Determine the (X, Y) coordinate at the center of the cell enclosing the given text.  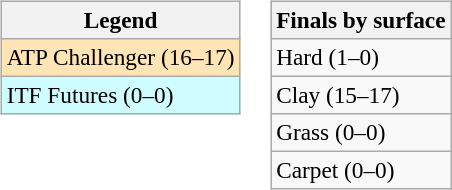
ATP Challenger (16–17) (120, 57)
Carpet (0–0) (361, 171)
Legend (120, 20)
Hard (1–0) (361, 57)
Grass (0–0) (361, 133)
Finals by surface (361, 20)
ITF Futures (0–0) (120, 95)
Clay (15–17) (361, 95)
